Pinpoint the cell where the given text exists, returning its [X, Y] midpoint coordinate. 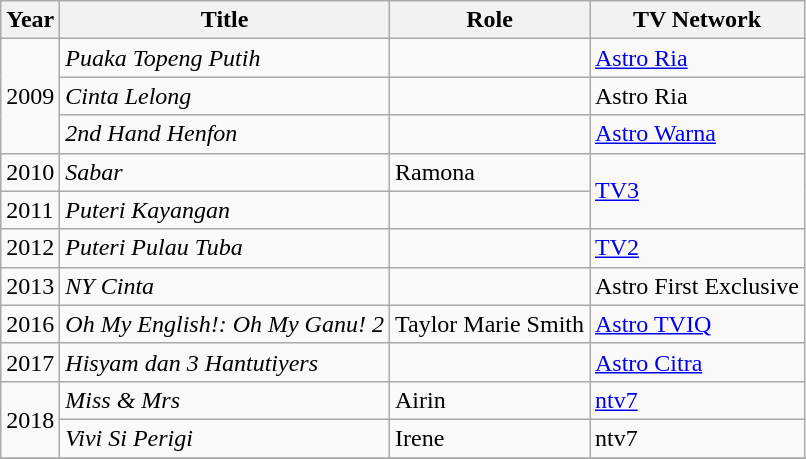
Vivi Si Perigi [225, 438]
Miss & Mrs [225, 400]
2009 [30, 96]
2nd Hand Henfon [225, 134]
Puaka Topeng Putih [225, 58]
TV3 [698, 191]
Astro Citra [698, 362]
Astro TVIQ [698, 324]
2016 [30, 324]
Cinta Lelong [225, 96]
2012 [30, 248]
2018 [30, 419]
Astro Warna [698, 134]
Astro First Exclusive [698, 286]
Role [489, 20]
Hisyam dan 3 Hantutiyers [225, 362]
Taylor Marie Smith [489, 324]
2013 [30, 286]
TV2 [698, 248]
Title [225, 20]
Sabar [225, 172]
Puteri Pulau Tuba [225, 248]
TV Network [698, 20]
Puteri Kayangan [225, 210]
NY Cinta [225, 286]
2010 [30, 172]
Airin [489, 400]
Ramona [489, 172]
Year [30, 20]
2017 [30, 362]
Oh My English!: Oh My Ganu! 2 [225, 324]
2011 [30, 210]
Irene [489, 438]
